Provide the (X, Y) coordinate of the cell's center where the given text is located.  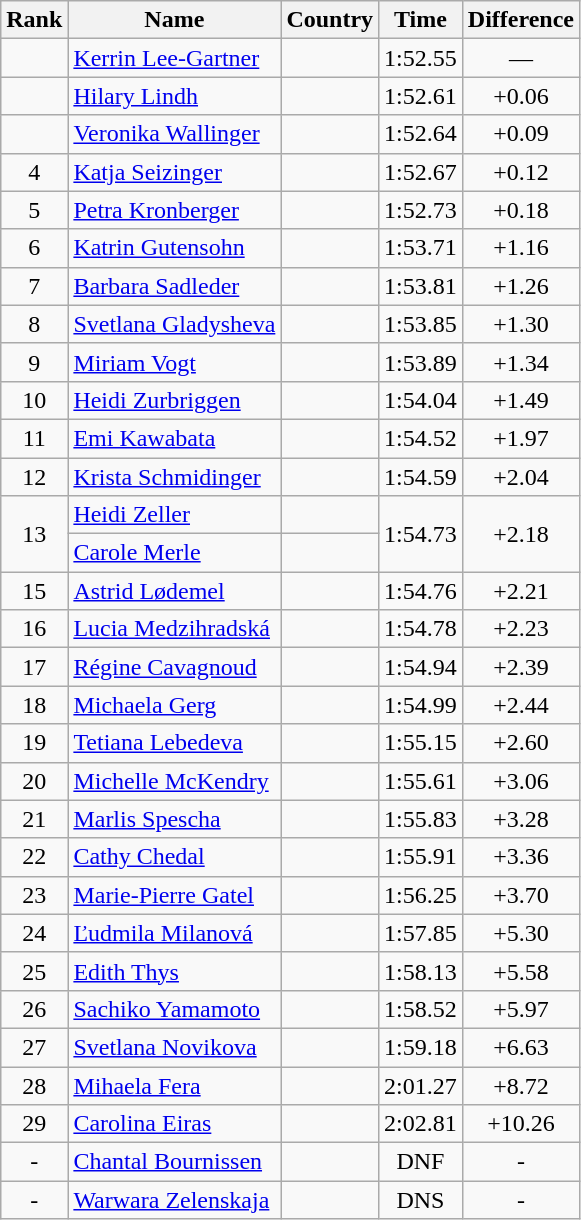
+2.44 (520, 705)
12 (34, 477)
Edith Thys (174, 971)
21 (34, 819)
Marlis Spescha (174, 819)
1:54.99 (421, 705)
Ľudmila Milanová (174, 933)
8 (34, 324)
1:59.18 (421, 1047)
1:53.89 (421, 362)
1:54.78 (421, 629)
+5.58 (520, 971)
1:52.64 (421, 134)
+0.06 (520, 96)
1:55.91 (421, 857)
Tetiana Lebedeva (174, 743)
1:54.76 (421, 591)
1:55.83 (421, 819)
1:54.94 (421, 667)
1:56.25 (421, 895)
1:52.61 (421, 96)
1:55.15 (421, 743)
27 (34, 1047)
Carolina Eiras (174, 1124)
24 (34, 933)
— (520, 58)
1:57.85 (421, 933)
Chantal Bournissen (174, 1162)
Carole Merle (174, 553)
11 (34, 438)
2:02.81 (421, 1124)
1:58.13 (421, 971)
13 (34, 534)
6 (34, 248)
1:54.04 (421, 400)
Heidi Zeller (174, 515)
+1.26 (520, 286)
Miriam Vogt (174, 362)
+1.30 (520, 324)
+5.30 (520, 933)
+1.34 (520, 362)
Cathy Chedal (174, 857)
+10.26 (520, 1124)
Difference (520, 20)
Katja Seizinger (174, 172)
Svetlana Novikova (174, 1047)
+6.63 (520, 1047)
+5.97 (520, 1009)
Svetlana Gladysheva (174, 324)
15 (34, 591)
Name (174, 20)
+8.72 (520, 1085)
Petra Kronberger (174, 210)
1:53.85 (421, 324)
Kerrin Lee-Gartner (174, 58)
+1.97 (520, 438)
Emi Kawabata (174, 438)
+3.36 (520, 857)
Heidi Zurbriggen (174, 400)
+2.18 (520, 534)
+0.09 (520, 134)
20 (34, 781)
Katrin Gutensohn (174, 248)
25 (34, 971)
Hilary Lindh (174, 96)
1:52.55 (421, 58)
16 (34, 629)
2:01.27 (421, 1085)
Barbara Sadleder (174, 286)
22 (34, 857)
1:53.81 (421, 286)
Lucia Medzihradská (174, 629)
+3.06 (520, 781)
Rank (34, 20)
Veronika Wallinger (174, 134)
Michaela Gerg (174, 705)
19 (34, 743)
Mihaela Fera (174, 1085)
28 (34, 1085)
Michelle McKendry (174, 781)
1:54.59 (421, 477)
1:54.73 (421, 534)
DNS (421, 1200)
+1.49 (520, 400)
+2.21 (520, 591)
+0.18 (520, 210)
17 (34, 667)
5 (34, 210)
1:58.52 (421, 1009)
1:55.61 (421, 781)
Régine Cavagnoud (174, 667)
+2.04 (520, 477)
Marie-Pierre Gatel (174, 895)
+3.70 (520, 895)
Krista Schmidinger (174, 477)
Warwara Zelenskaja (174, 1200)
+2.39 (520, 667)
+2.60 (520, 743)
+0.12 (520, 172)
Astrid Lødemel (174, 591)
9 (34, 362)
29 (34, 1124)
26 (34, 1009)
Sachiko Yamamoto (174, 1009)
1:52.73 (421, 210)
1:54.52 (421, 438)
DNF (421, 1162)
18 (34, 705)
4 (34, 172)
+3.28 (520, 819)
1:52.67 (421, 172)
Time (421, 20)
+2.23 (520, 629)
+1.16 (520, 248)
1:53.71 (421, 248)
7 (34, 286)
Country (330, 20)
23 (34, 895)
10 (34, 400)
